Provide the (x, y) coordinate of the cell's center where the given text is located.  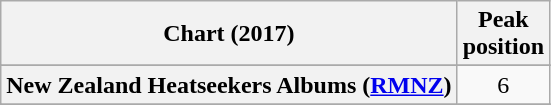
New Zealand Heatseekers Albums (RMNZ) (229, 85)
6 (503, 85)
Peak position (503, 34)
Chart (2017) (229, 34)
